Return [x, y] of the center of cell containing provided text 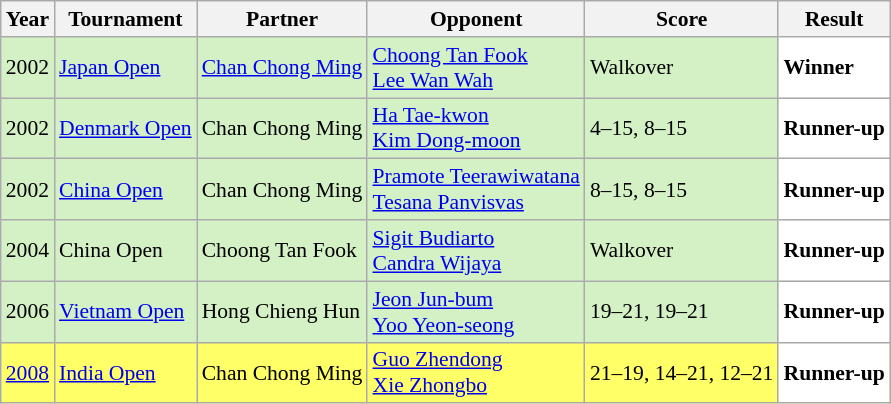
4–15, 8–15 [682, 128]
Pramote Teerawiwatana Tesana Panvisvas [476, 190]
Ha Tae-kwon Kim Dong-moon [476, 128]
8–15, 8–15 [682, 190]
2006 [28, 312]
Sigit Budiarto Candra Wijaya [476, 250]
2008 [28, 372]
Year [28, 19]
India Open [126, 372]
19–21, 19–21 [682, 312]
Denmark Open [126, 128]
Vietnam Open [126, 312]
Opponent [476, 19]
21–19, 14–21, 12–21 [682, 372]
Partner [282, 19]
Jeon Jun-bum Yoo Yeon-seong [476, 312]
Japan Open [126, 68]
Guo Zhendong Xie Zhongbo [476, 372]
Choong Tan Fook Lee Wan Wah [476, 68]
Score [682, 19]
Winner [834, 68]
Result [834, 19]
2004 [28, 250]
Hong Chieng Hun [282, 312]
Tournament [126, 19]
Choong Tan Fook [282, 250]
